Extract the [x, y] coordinate from the center of the cell holding the provided text.  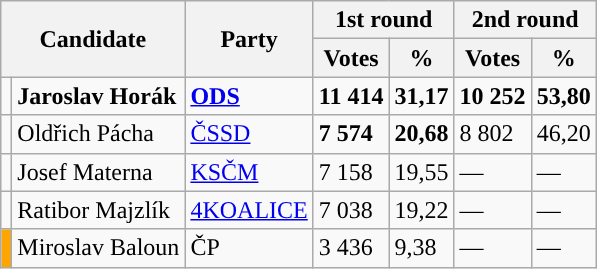
Miroslav Baloun [98, 248]
7 038 [351, 210]
53,80 [564, 96]
7 574 [351, 134]
19,55 [422, 172]
ČP [249, 248]
2nd round [525, 20]
11 414 [351, 96]
46,20 [564, 134]
7 158 [351, 172]
1st round [384, 20]
10 252 [492, 96]
8 802 [492, 134]
9,38 [422, 248]
Ratibor Majzlík [98, 210]
Party [249, 39]
31,17 [422, 96]
4KOALICE [249, 210]
Josef Materna [98, 172]
19,22 [422, 210]
ODS [249, 96]
Oldřich Pácha [98, 134]
Candidate [93, 39]
20,68 [422, 134]
ČSSD [249, 134]
KSČM [249, 172]
3 436 [351, 248]
Jaroslav Horák [98, 96]
